Find where the given text appears and provide that cell's center as [X, Y] coordinate. 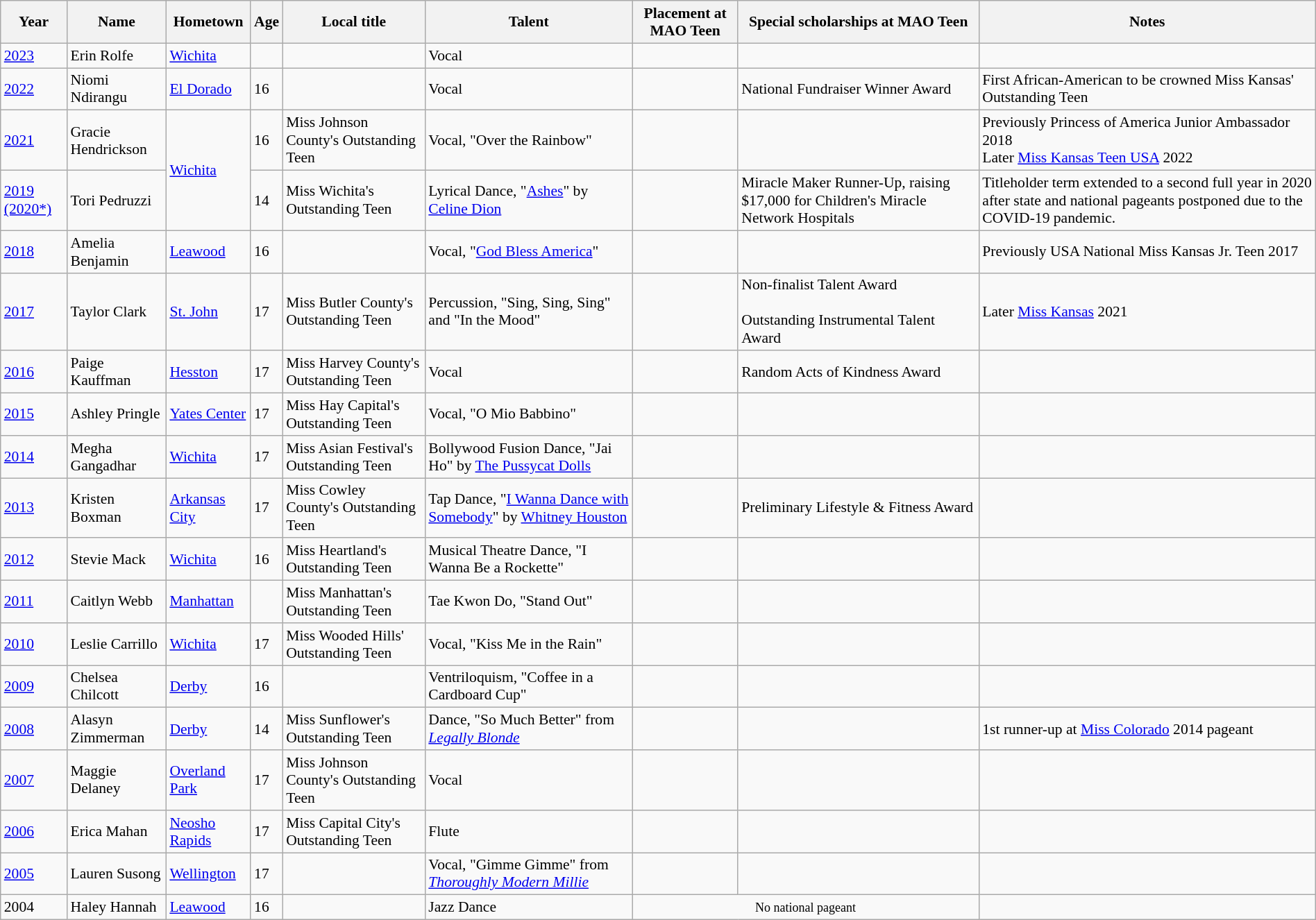
National Fundraiser Winner Award [858, 89]
2009 [34, 687]
Neosho Rapids [208, 831]
2017 [34, 312]
Hesston [208, 372]
2010 [34, 644]
St. John [208, 312]
Gracie Hendrickson [117, 140]
2006 [34, 831]
Previously USA National Miss Kansas Jr. Teen 2017 [1147, 251]
Erin Rolfe [117, 56]
2023 [34, 56]
Overland Park [208, 780]
Previously Princess of America Junior Ambassador 2018Later Miss Kansas Teen USA 2022 [1147, 140]
Ashley Pringle [117, 415]
Special scholarships at MAO Teen [858, 22]
Wellington [208, 874]
Musical Theatre Dance, "I Wanna Be a Rockette" [529, 559]
Miss Heartland's Outstanding Teen [354, 559]
Tori Pedruzzi [117, 201]
Haley Hannah [117, 908]
Tap Dance, "I Wanna Dance with Somebody" by Whitney Houston [529, 508]
Miss Asian Festival's Outstanding Teen [354, 457]
Lauren Susong [117, 874]
Miss Sunflower's Outstanding Teen [354, 729]
El Dorado [208, 89]
Megha Gangadhar [117, 457]
2021 [34, 140]
Stevie Mack [117, 559]
Miss Hay Capital's Outstanding Teen [354, 415]
Ventriloquism, "Coffee in a Cardboard Cup" [529, 687]
Caitlyn Webb [117, 602]
Later Miss Kansas 2021 [1147, 312]
2005 [34, 874]
Local title [354, 22]
Talent [529, 22]
Miss Wichita's Outstanding Teen [354, 201]
2008 [34, 729]
2013 [34, 508]
Percussion, "Sing, Sing, Sing" and "In the Mood" [529, 312]
Flute [529, 831]
Notes [1147, 22]
2016 [34, 372]
Amelia Benjamin [117, 251]
Age [267, 22]
Paige Kauffman [117, 372]
Vocal, "God Bless America" [529, 251]
Jazz Dance [529, 908]
Taylor Clark [117, 312]
2018 [34, 251]
Lyrical Dance, "Ashes" by Celine Dion [529, 201]
Random Acts of Kindness Award [858, 372]
Preliminary Lifestyle & Fitness Award [858, 508]
Vocal, "O Mio Babbino" [529, 415]
2014 [34, 457]
2022 [34, 89]
Year [34, 22]
2007 [34, 780]
Chelsea Chilcott [117, 687]
2012 [34, 559]
Manhattan [208, 602]
Bollywood Fusion Dance, "Jai Ho" by The Pussycat Dolls [529, 457]
Titleholder term extended to a second full year in 2020 after state and national pageants postponed due to the COVID-19 pandemic. [1147, 201]
Non-finalist Talent AwardOutstanding Instrumental Talent Award [858, 312]
Miss Harvey County's Outstanding Teen [354, 372]
Name [117, 22]
Niomi Ndirangu [117, 89]
Miss Capital City's Outstanding Teen [354, 831]
Miss Cowley County's Outstanding Teen [354, 508]
Miss Manhattan's Outstanding Teen [354, 602]
Tae Kwon Do, "Stand Out" [529, 602]
1st runner-up at Miss Colorado 2014 pageant [1147, 729]
First African-American to be crowned Miss Kansas' Outstanding Teen [1147, 89]
2011 [34, 602]
Leslie Carrillo [117, 644]
Maggie Delaney [117, 780]
Vocal, "Over the Rainbow" [529, 140]
Placement at MAO Teen [685, 22]
2015 [34, 415]
Alasyn Zimmerman [117, 729]
Yates Center [208, 415]
Hometown [208, 22]
Miracle Maker Runner-Up, raising $17,000 for Children's Miracle Network Hospitals [858, 201]
Vocal, "Gimme Gimme" from Thoroughly Modern Millie [529, 874]
Miss Butler County's Outstanding Teen [354, 312]
No national pageant [805, 908]
Miss Wooded Hills' Outstanding Teen [354, 644]
Erica Mahan [117, 831]
Arkansas City [208, 508]
Vocal, "Kiss Me in the Rain" [529, 644]
2004 [34, 908]
Dance, "So Much Better" from Legally Blonde [529, 729]
Kristen Boxman [117, 508]
2019 (2020*) [34, 201]
